Identify which cell holds the provided text, then report its [x, y] central coordinate. 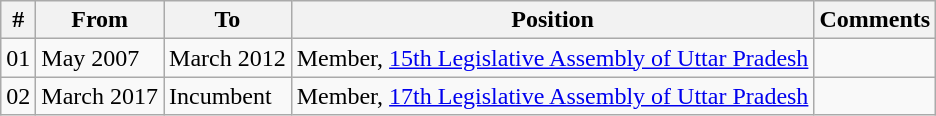
From [100, 20]
Member, 17th Legislative Assembly of Uttar Pradesh [552, 96]
Comments [875, 20]
Member, 15th Legislative Assembly of Uttar Pradesh [552, 58]
01 [18, 58]
Incumbent [228, 96]
# [18, 20]
March 2017 [100, 96]
May 2007 [100, 58]
02 [18, 96]
March 2012 [228, 58]
Position [552, 20]
To [228, 20]
